Find where the given text appears and provide that cell's center as (x, y) coordinate. 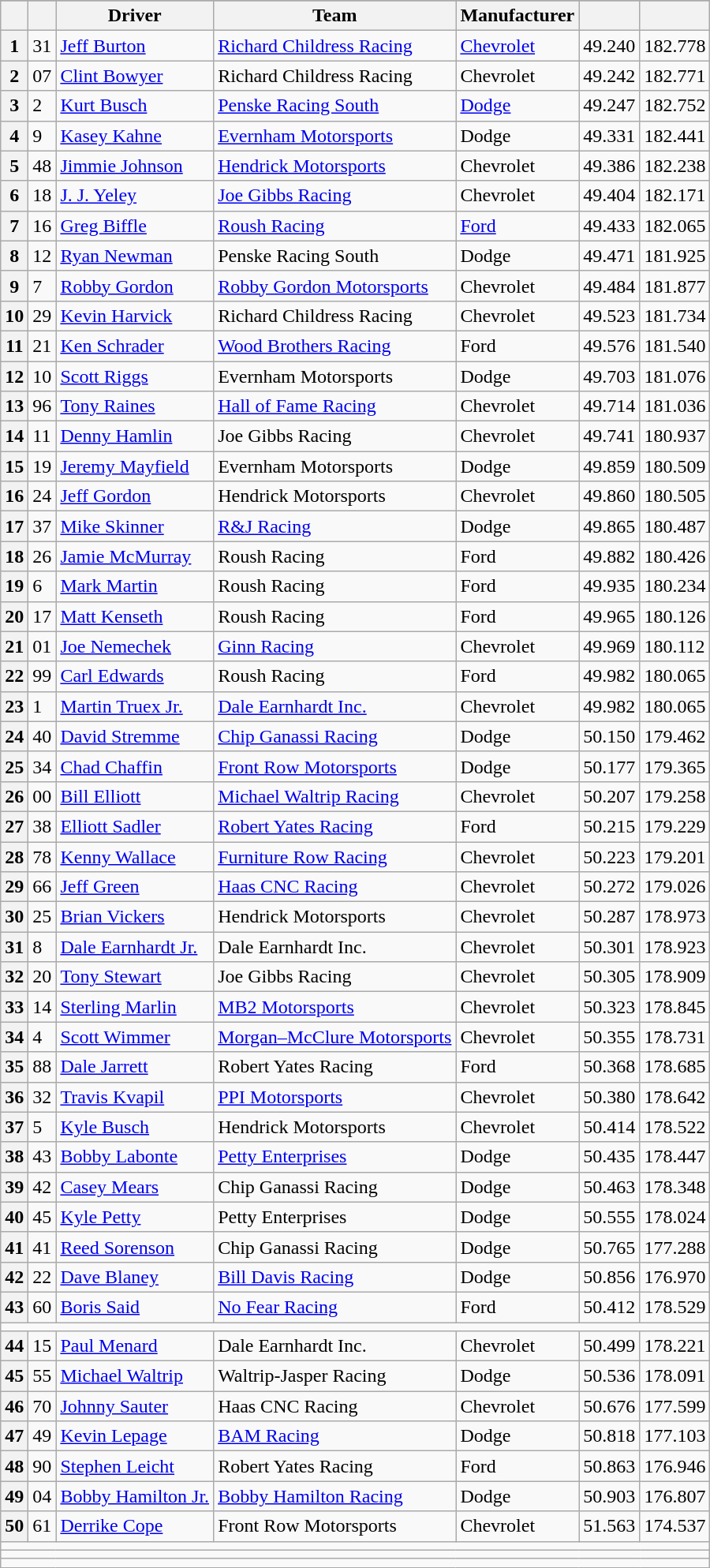
50.414 (609, 1127)
177.103 (675, 1436)
49.965 (609, 616)
Kyle Petty (135, 1217)
Robby Gordon (135, 286)
178.642 (675, 1097)
50.287 (609, 917)
179.365 (675, 766)
Travis Kvapil (135, 1097)
177.288 (675, 1247)
176.807 (675, 1496)
Morgan–McClure Motorsports (334, 1037)
50.355 (609, 1037)
Ryan Newman (135, 256)
50.215 (609, 826)
179.201 (675, 856)
50.323 (609, 1007)
50.177 (609, 766)
49.247 (609, 106)
Carl Edwards (135, 676)
181.076 (675, 376)
49.860 (609, 496)
46 (14, 1406)
181.734 (675, 316)
Kyle Busch (135, 1127)
27 (14, 826)
177.599 (675, 1406)
50.150 (609, 736)
50.818 (609, 1436)
Jeff Green (135, 887)
50.863 (609, 1466)
49.484 (609, 286)
181.036 (675, 406)
Kasey Kahne (135, 136)
Waltrip-Jasper Racing (334, 1376)
60 (43, 1307)
49.882 (609, 556)
Matt Kenseth (135, 616)
50.207 (609, 796)
50.368 (609, 1067)
178.973 (675, 917)
Reed Sorenson (135, 1247)
49.242 (609, 76)
49.331 (609, 136)
50.463 (609, 1187)
Bobby Hamilton Jr. (135, 1496)
50.272 (609, 887)
181.925 (675, 256)
Denny Hamlin (135, 436)
49.714 (609, 406)
Scott Wimmer (135, 1037)
07 (43, 76)
49.240 (609, 46)
50.380 (609, 1097)
49.404 (609, 196)
Kevin Lepage (135, 1436)
David Stremme (135, 736)
50.856 (609, 1277)
Wood Brothers Racing (334, 346)
50.435 (609, 1157)
Ginn Racing (334, 646)
50 (14, 1526)
49.865 (609, 526)
Bobby Hamilton Racing (334, 1496)
No Fear Racing (334, 1307)
Chad Chaffin (135, 766)
49.703 (609, 376)
178.731 (675, 1037)
181.877 (675, 286)
180.937 (675, 436)
47 (14, 1436)
Furniture Row Racing (334, 856)
23 (14, 706)
180.505 (675, 496)
50.676 (609, 1406)
178.024 (675, 1217)
Kenny Wallace (135, 856)
78 (43, 856)
50.903 (609, 1496)
49.935 (609, 586)
178.221 (675, 1346)
176.970 (675, 1277)
50.555 (609, 1217)
182.238 (675, 166)
Driver (135, 16)
Jeff Gordon (135, 496)
49.576 (609, 346)
04 (43, 1496)
55 (43, 1376)
Team (334, 16)
Dale Jarrett (135, 1067)
Michael Waltrip (135, 1376)
99 (43, 676)
Brian Vickers (135, 917)
182.065 (675, 226)
Casey Mears (135, 1187)
90 (43, 1466)
28 (14, 856)
MB2 Motorsports (334, 1007)
Clint Bowyer (135, 76)
49.741 (609, 436)
Jimmie Johnson (135, 166)
Stephen Leicht (135, 1466)
182.771 (675, 76)
Mark Martin (135, 586)
Paul Menard (135, 1346)
178.909 (675, 977)
180.487 (675, 526)
39 (14, 1187)
49.859 (609, 466)
178.348 (675, 1187)
35 (14, 1067)
49.471 (609, 256)
Martin Truex Jr. (135, 706)
Dale Earnhardt Jr. (135, 947)
13 (14, 406)
180.509 (675, 466)
179.026 (675, 887)
180.112 (675, 646)
49.969 (609, 646)
44 (14, 1346)
180.126 (675, 616)
Hall of Fame Racing (334, 406)
179.462 (675, 736)
50.412 (609, 1307)
33 (14, 1007)
Boris Said (135, 1307)
178.529 (675, 1307)
66 (43, 887)
Michael Waltrip Racing (334, 796)
178.522 (675, 1127)
179.229 (675, 826)
Bobby Labonte (135, 1157)
50.301 (609, 947)
50.536 (609, 1376)
50.305 (609, 977)
50.765 (609, 1247)
Robby Gordon Motorsports (334, 286)
Ken Schrader (135, 346)
R&J Racing (334, 526)
01 (43, 646)
182.778 (675, 46)
30 (14, 917)
49.523 (609, 316)
J. J. Yeley (135, 196)
180.234 (675, 586)
61 (43, 1526)
178.685 (675, 1067)
36 (14, 1097)
180.426 (675, 556)
182.171 (675, 196)
Mike Skinner (135, 526)
181.540 (675, 346)
Kevin Harvick (135, 316)
Sterling Marlin (135, 1007)
00 (43, 796)
3 (14, 106)
178.923 (675, 947)
96 (43, 406)
50.223 (609, 856)
178.845 (675, 1007)
70 (43, 1406)
174.537 (675, 1526)
Bill Elliott (135, 796)
Jeremy Mayfield (135, 466)
Dave Blaney (135, 1277)
Jeff Burton (135, 46)
178.447 (675, 1157)
Jamie McMurray (135, 556)
88 (43, 1067)
BAM Racing (334, 1436)
Tony Raines (135, 406)
182.441 (675, 136)
Bill Davis Racing (334, 1277)
PPI Motorsports (334, 1097)
Kurt Busch (135, 106)
Derrike Cope (135, 1526)
Tony Stewart (135, 977)
51.563 (609, 1526)
Joe Nemechek (135, 646)
49.433 (609, 226)
182.752 (675, 106)
50.499 (609, 1346)
179.258 (675, 796)
Scott Riggs (135, 376)
Elliott Sadler (135, 826)
178.091 (675, 1376)
Manufacturer (518, 16)
49.386 (609, 166)
Greg Biffle (135, 226)
Johnny Sauter (135, 1406)
176.946 (675, 1466)
